Pinpoint the cell where the given text exists, returning its [X, Y] midpoint coordinate. 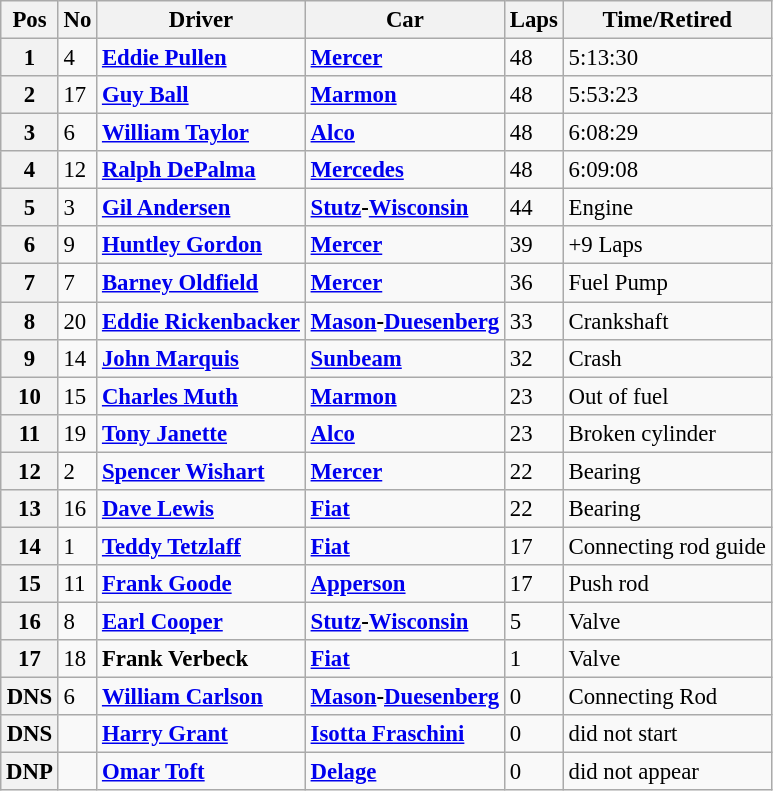
Pos [30, 20]
10 [30, 396]
Charles Muth [202, 396]
19 [77, 433]
13 [30, 509]
39 [534, 245]
Connecting Rod [667, 697]
Teddy Tetzlaff [202, 546]
Frank Goode [202, 584]
44 [534, 208]
DNP [30, 772]
No [77, 20]
Crash [667, 358]
36 [534, 283]
Frank Verbeck [202, 659]
John Marquis [202, 358]
Gil Andersen [202, 208]
Connecting rod guide [667, 546]
Sunbeam [404, 358]
20 [77, 321]
Spencer Wishart [202, 471]
Broken cylinder [667, 433]
Ralph DePalma [202, 170]
Barney Oldfield [202, 283]
33 [534, 321]
William Taylor [202, 133]
did not start [667, 734]
Driver [202, 20]
did not appear [667, 772]
Isotta Fraschini [404, 734]
Guy Ball [202, 95]
Delage [404, 772]
6:08:29 [667, 133]
Tony Janette [202, 433]
6:09:08 [667, 170]
5:13:30 [667, 58]
Eddie Pullen [202, 58]
Apperson [404, 584]
Crankshaft [667, 321]
Push rod [667, 584]
18 [77, 659]
Laps [534, 20]
Earl Cooper [202, 621]
5:53:23 [667, 95]
Time/Retired [667, 20]
32 [534, 358]
Engine [667, 208]
+9 Laps [667, 245]
Fuel Pump [667, 283]
Huntley Gordon [202, 245]
Out of fuel [667, 396]
Harry Grant [202, 734]
Mercedes [404, 170]
Car [404, 20]
Eddie Rickenbacker [202, 321]
Omar Toft [202, 772]
William Carlson [202, 697]
Dave Lewis [202, 509]
